Return [x, y] of the center of cell containing provided text 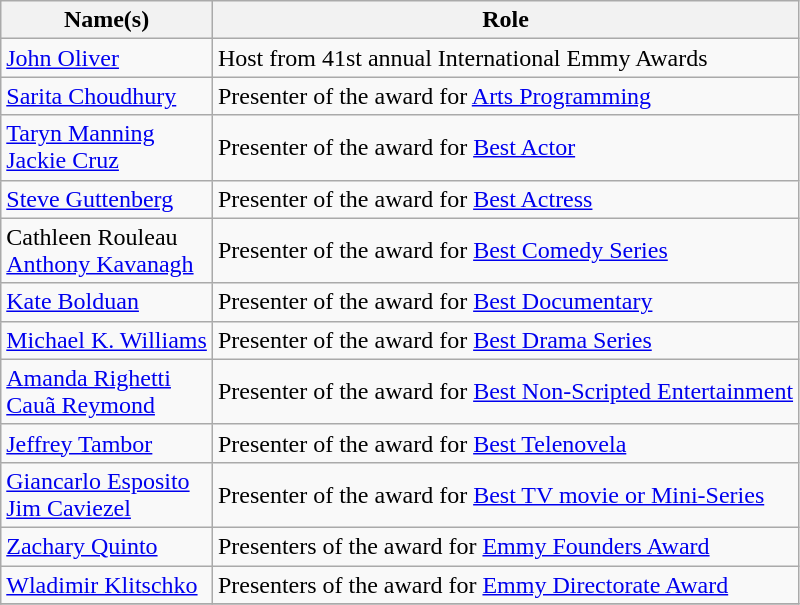
Name(s) [107, 20]
Kate Bolduan [107, 302]
Zachary Quinto [107, 546]
Host from 41st annual International Emmy Awards [505, 58]
Presenter of the award for Best TV movie or Mini-Series [505, 494]
Presenter of the award for Best Telenovela [505, 443]
Presenter of the award for Best Comedy Series [505, 250]
Presenter of the award for Best Actress [505, 199]
Presenter of the award for Arts Programming [505, 96]
Cathleen RouleauAnthony Kavanagh [107, 250]
Presenter of the award for Best Non-Scripted Entertainment [505, 392]
Presenters of the award for Emmy Directorate Award [505, 585]
Presenter of the award for Best Documentary [505, 302]
Sarita Choudhury [107, 96]
Role [505, 20]
Giancarlo EspositoJim Caviezel [107, 494]
John Oliver [107, 58]
Presenters of the award for Emmy Founders Award [505, 546]
Steve Guttenberg [107, 199]
Michael K. Williams [107, 340]
Jeffrey Tambor [107, 443]
Amanda RighettiCauã Reymond [107, 392]
Presenter of the award for Best Actor [505, 148]
Taryn ManningJackie Cruz [107, 148]
Presenter of the award for Best Drama Series [505, 340]
Wladimir Klitschko [107, 585]
